Provide the [X, Y] coordinate of the cell's center where the given text is located.  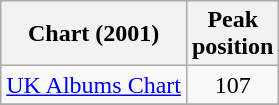
Peakposition [232, 34]
UK Albums Chart [94, 85]
107 [232, 85]
Chart (2001) [94, 34]
